Determine the [X, Y] coordinate at the center of the cell enclosing the given text.  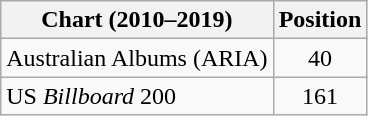
Chart (2010–2019) [137, 20]
40 [320, 58]
Australian Albums (ARIA) [137, 58]
Position [320, 20]
161 [320, 96]
US Billboard 200 [137, 96]
